From the cell containing the given text, extract its center point as [x, y] coordinate. 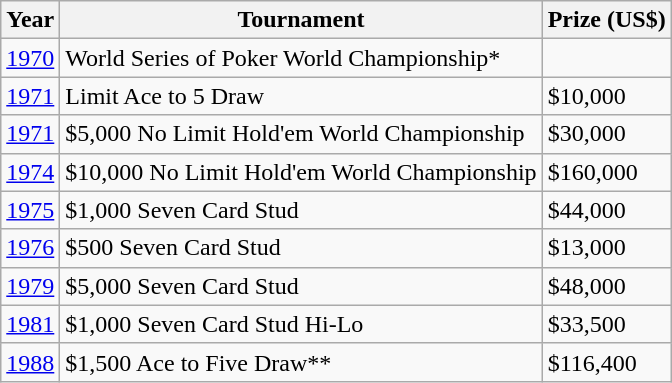
$1,500 Ace to Five Draw** [301, 362]
1981 [30, 324]
$5,000 Seven Card Stud [301, 286]
$48,000 [606, 286]
1988 [30, 362]
Prize (US$) [606, 20]
Tournament [301, 20]
$116,400 [606, 362]
$10,000 No Limit Hold'em World Championship [301, 172]
$13,000 [606, 248]
1970 [30, 58]
1975 [30, 210]
Limit Ace to 5 Draw [301, 96]
Year [30, 20]
$500 Seven Card Stud [301, 248]
1976 [30, 248]
$160,000 [606, 172]
$5,000 No Limit Hold'em World Championship [301, 134]
$33,500 [606, 324]
World Series of Poker World Championship* [301, 58]
1974 [30, 172]
$10,000 [606, 96]
$30,000 [606, 134]
$1,000 Seven Card Stud [301, 210]
$1,000 Seven Card Stud Hi-Lo [301, 324]
$44,000 [606, 210]
1979 [30, 286]
